Return [x, y] of the center of cell containing provided text 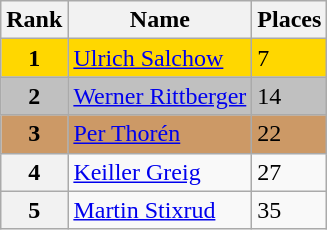
Ulrich Salchow [160, 58]
Keiller Greig [160, 172]
Per Thorén [160, 134]
1 [34, 58]
35 [290, 210]
4 [34, 172]
Name [160, 20]
2 [34, 96]
3 [34, 134]
7 [290, 58]
22 [290, 134]
14 [290, 96]
Martin Stixrud [160, 210]
27 [290, 172]
5 [34, 210]
Rank [34, 20]
Places [290, 20]
Werner Rittberger [160, 96]
